Capture the cell that displays the provided text and extract its (X, Y) central coordinate. 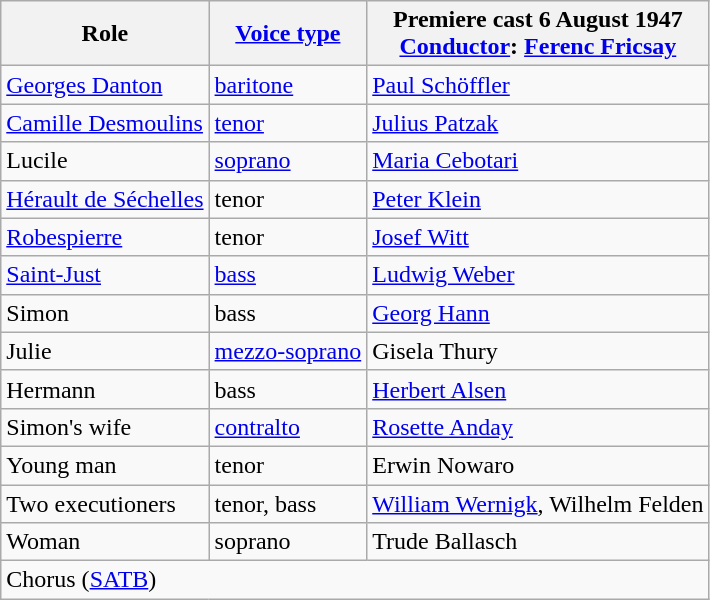
Josef Witt (538, 237)
Trude Ballasch (538, 542)
Two executioners (105, 503)
Peter Klein (538, 199)
baritone (288, 85)
Gisela Thury (538, 351)
Paul Schöffler (538, 85)
Chorus (SATB) (355, 580)
Ludwig Weber (538, 275)
Julius Patzak (538, 123)
mezzo-soprano (288, 351)
Role (105, 34)
Lucile (105, 161)
Georges Danton (105, 85)
Young man (105, 465)
tenor, bass (288, 503)
Maria Cebotari (538, 161)
Hérault de Séchelles (105, 199)
Robespierre (105, 237)
contralto (288, 427)
Erwin Nowaro (538, 465)
Saint-Just (105, 275)
Simon (105, 313)
Woman (105, 542)
Camille Desmoulins (105, 123)
Georg Hann (538, 313)
Voice type (288, 34)
Julie (105, 351)
Premiere cast 6 August 1947Conductor: Ferenc Fricsay (538, 34)
Herbert Alsen (538, 389)
Simon's wife (105, 427)
Hermann (105, 389)
William Wernigk, Wilhelm Felden (538, 503)
Rosette Anday (538, 427)
